Provide the [X, Y] coordinate of the cell's center where the given text is located.  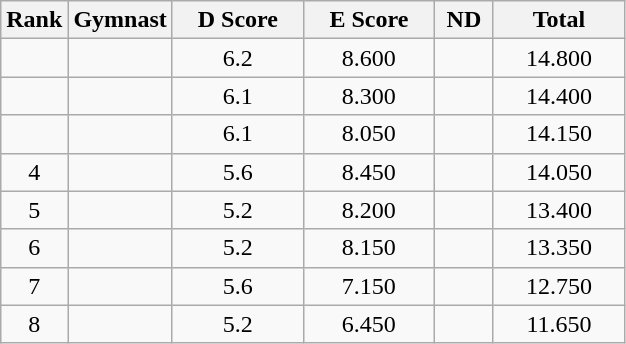
14.800 [558, 58]
D Score [238, 20]
6 [34, 248]
7.150 [368, 286]
7 [34, 286]
11.650 [558, 324]
Gymnast [120, 20]
8.450 [368, 172]
13.400 [558, 210]
12.750 [558, 286]
8 [34, 324]
E Score [368, 20]
14.400 [558, 96]
8.050 [368, 134]
13.350 [558, 248]
14.150 [558, 134]
8.600 [368, 58]
6.450 [368, 324]
ND [464, 20]
14.050 [558, 172]
8.200 [368, 210]
Total [558, 20]
4 [34, 172]
Rank [34, 20]
8.150 [368, 248]
6.2 [238, 58]
8.300 [368, 96]
5 [34, 210]
